Return the (X, Y) coordinate for the center point of the cell that contains the specified text.  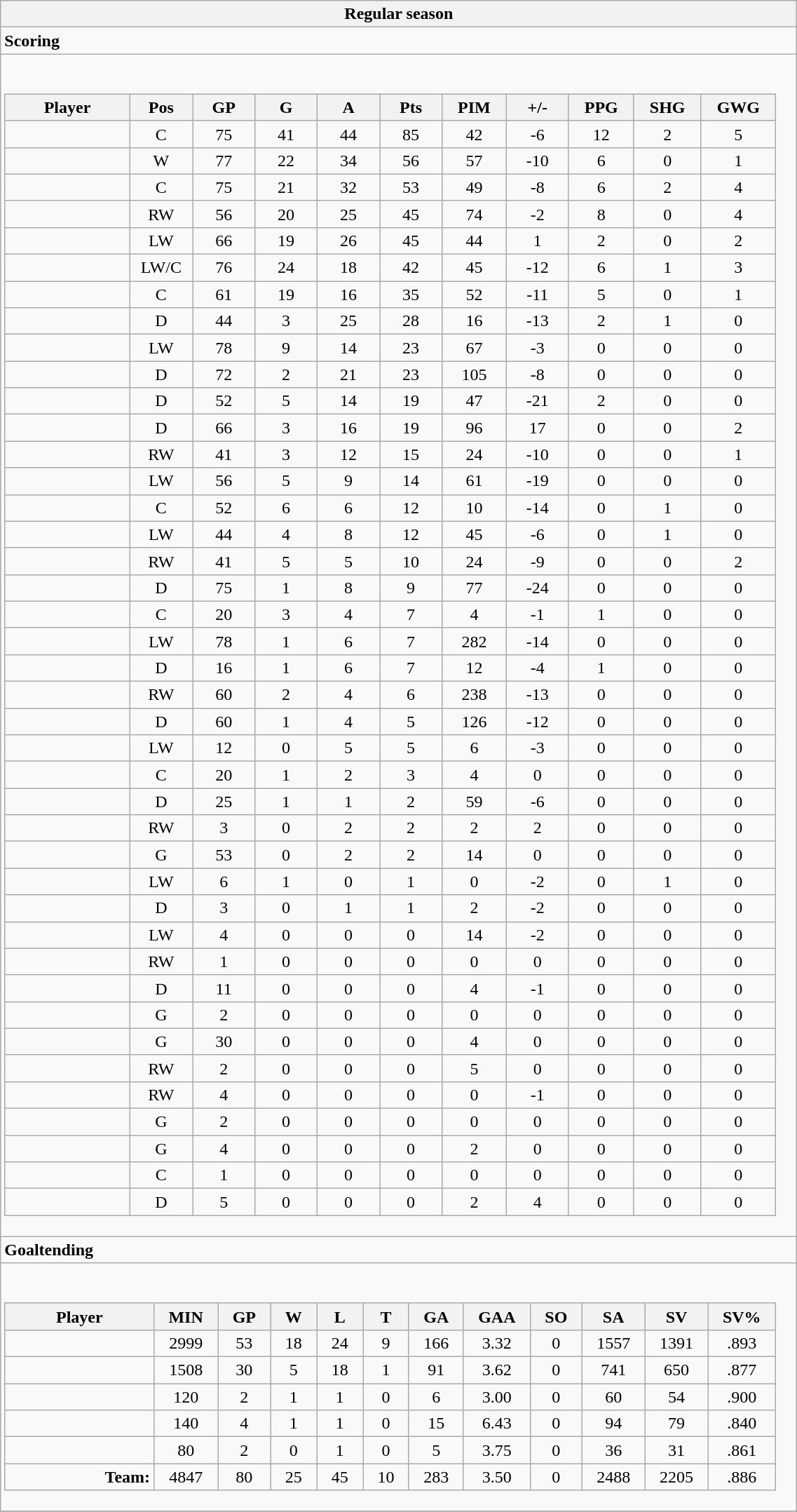
3.75 (496, 1450)
282 (475, 641)
49 (475, 187)
36 (613, 1450)
.861 (742, 1450)
120 (186, 1397)
-24 (537, 588)
3.32 (496, 1343)
GA (436, 1316)
140 (186, 1424)
SV (676, 1316)
A (349, 107)
283 (436, 1477)
-11 (537, 295)
3.00 (496, 1397)
67 (475, 348)
-21 (537, 401)
SO (556, 1316)
74 (475, 214)
57 (475, 161)
79 (676, 1424)
.893 (742, 1343)
SA (613, 1316)
Goaltending (399, 1250)
1557 (613, 1343)
105 (475, 374)
PIM (475, 107)
-9 (537, 561)
PPG (601, 107)
76 (224, 268)
47 (475, 401)
4847 (186, 1477)
32 (349, 187)
Scoring (399, 41)
Regular season (399, 14)
31 (676, 1450)
3.62 (496, 1370)
238 (475, 695)
34 (349, 161)
T (386, 1316)
1508 (186, 1370)
26 (349, 241)
6.43 (496, 1424)
94 (613, 1424)
.877 (742, 1370)
59 (475, 802)
85 (411, 134)
LW/C (161, 268)
GAA (496, 1316)
35 (411, 295)
GWG (738, 107)
741 (613, 1370)
126 (475, 722)
.886 (742, 1477)
2488 (613, 1477)
22 (286, 161)
166 (436, 1343)
1391 (676, 1343)
+/- (537, 107)
SHG (667, 107)
MIN (186, 1316)
L (340, 1316)
650 (676, 1370)
-19 (537, 481)
96 (475, 428)
Team: (80, 1477)
-4 (537, 668)
17 (537, 428)
72 (224, 374)
3.50 (496, 1477)
2205 (676, 1477)
91 (436, 1370)
54 (676, 1397)
Pos (161, 107)
11 (224, 988)
2999 (186, 1343)
.840 (742, 1424)
28 (411, 321)
.900 (742, 1397)
Pts (411, 107)
SV% (742, 1316)
